Detect which cell encompasses the target text, then output its (x, y) center coordinate. 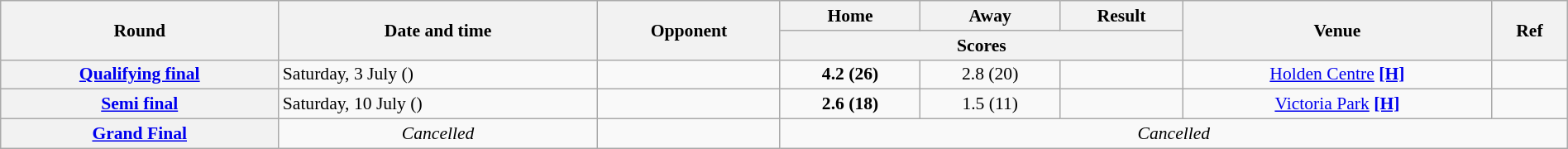
Saturday, 3 July () (438, 74)
Grand Final (140, 134)
Result (1121, 16)
Away (991, 16)
2.6 (18) (850, 104)
Venue (1336, 30)
1.5 (11) (991, 104)
Home (850, 16)
2.8 (20) (991, 74)
Round (140, 30)
Saturday, 10 July () (438, 104)
Qualifying final (140, 74)
Ref (1530, 30)
Victoria Park [H] (1336, 104)
Opponent (690, 30)
Scores (981, 46)
Date and time (438, 30)
Holden Centre [H] (1336, 74)
Semi final (140, 104)
4.2 (26) (850, 74)
